Search for the cell housing the specified text and yield its [X, Y] center coordinate. 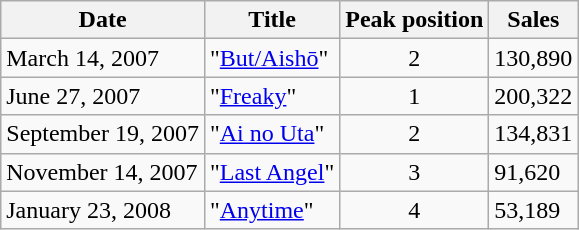
June 27, 2007 [103, 96]
"Anytime" [272, 210]
Peak position [414, 20]
4 [414, 210]
November 14, 2007 [103, 172]
January 23, 2008 [103, 210]
Title [272, 20]
Date [103, 20]
91,620 [534, 172]
September 19, 2007 [103, 134]
3 [414, 172]
"Ai no Uta" [272, 134]
"Freaky" [272, 96]
200,322 [534, 96]
130,890 [534, 58]
134,831 [534, 134]
"Last Angel" [272, 172]
1 [414, 96]
"But/Aishō" [272, 58]
Sales [534, 20]
March 14, 2007 [103, 58]
53,189 [534, 210]
